Return (X, Y) of the center of cell containing provided text 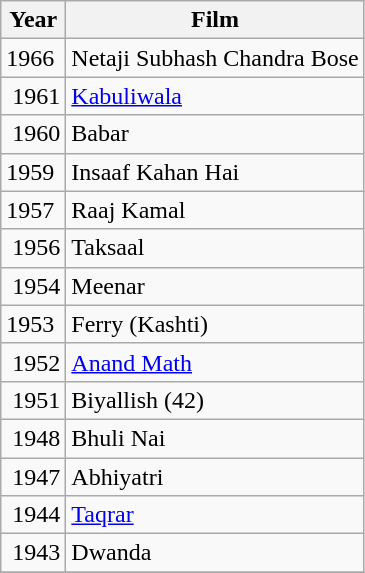
1966 (34, 58)
Abhiyatri (215, 477)
Taksaal (215, 248)
Film (215, 20)
Meenar (215, 286)
Taqrar (215, 515)
1957 (34, 210)
1952 (34, 362)
Netaji Subhash Chandra Bose (215, 58)
Year (34, 20)
Anand Math (215, 362)
Kabuliwala (215, 96)
Bhuli Nai (215, 438)
Ferry (Kashti) (215, 324)
1960 (34, 134)
1959 (34, 172)
1961 (34, 96)
1953 (34, 324)
1954 (34, 286)
1948 (34, 438)
1951 (34, 400)
Insaaf Kahan Hai (215, 172)
1944 (34, 515)
Babar (215, 134)
1947 (34, 477)
Dwanda (215, 553)
1943 (34, 553)
Raaj Kamal (215, 210)
Biyallish (42) (215, 400)
1956 (34, 248)
